Determine the (X, Y) coordinate at the center of the cell enclosing the given text.  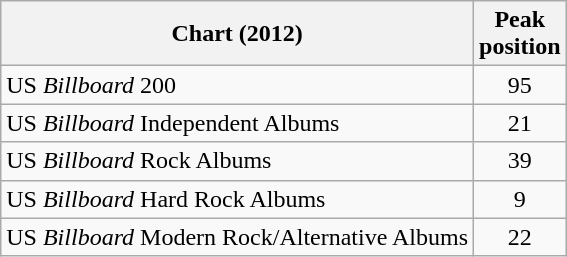
22 (520, 237)
Chart (2012) (238, 34)
Peakposition (520, 34)
39 (520, 161)
US Billboard 200 (238, 85)
US Billboard Independent Albums (238, 123)
US Billboard Modern Rock/Alternative Albums (238, 237)
US Billboard Hard Rock Albums (238, 199)
21 (520, 123)
95 (520, 85)
9 (520, 199)
US Billboard Rock Albums (238, 161)
